Pinpoint the cell where the given text exists, returning its (X, Y) midpoint coordinate. 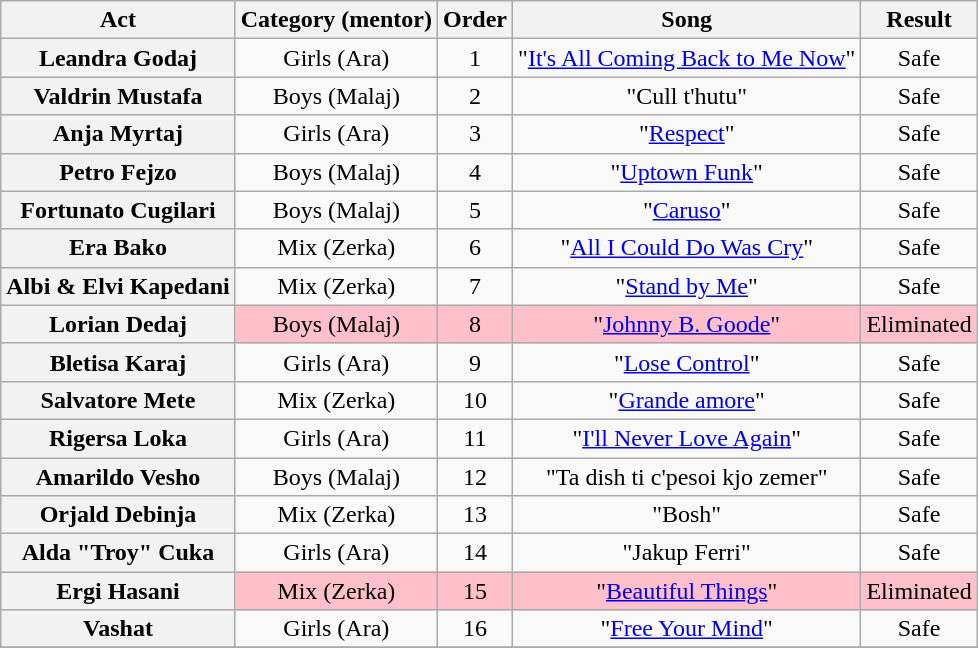
1 (476, 58)
6 (476, 248)
Albi & Elvi Kapedani (118, 286)
13 (476, 515)
12 (476, 477)
Lorian Dedaj (118, 324)
"Beautiful Things" (687, 591)
"Uptown Funk" (687, 172)
Ergi Hasani (118, 591)
"Caruso" (687, 210)
7 (476, 286)
Act (118, 20)
8 (476, 324)
Fortunato Cugilari (118, 210)
Result (919, 20)
Valdrin Mustafa (118, 96)
Era Bako (118, 248)
10 (476, 400)
9 (476, 362)
"Cull t'hutu" (687, 96)
"Jakup Ferri" (687, 553)
Amarildo Vesho (118, 477)
Orjald Debinja (118, 515)
2 (476, 96)
Bletisa Karaj (118, 362)
16 (476, 629)
Rigersa Loka (118, 438)
Salvatore Mete (118, 400)
Anja Myrtaj (118, 134)
11 (476, 438)
"Ta dish ti c'pesoi kjo zemer" (687, 477)
Petro Fejzo (118, 172)
Song (687, 20)
"Bosh" (687, 515)
"It's All Coming Back to Me Now" (687, 58)
"Lose Control" (687, 362)
"I'll Never Love Again" (687, 438)
Alda "Troy" Cuka (118, 553)
"Stand by Me" (687, 286)
Leandra Godaj (118, 58)
"Free Your Mind" (687, 629)
"Grande amore" (687, 400)
"All I Could Do Was Cry" (687, 248)
3 (476, 134)
"Respect" (687, 134)
"Johnny B. Goode" (687, 324)
Category (mentor) (336, 20)
14 (476, 553)
5 (476, 210)
Vashat (118, 629)
Order (476, 20)
4 (476, 172)
15 (476, 591)
